Locate the cell with the specified text and output its (x, y) center coordinate. 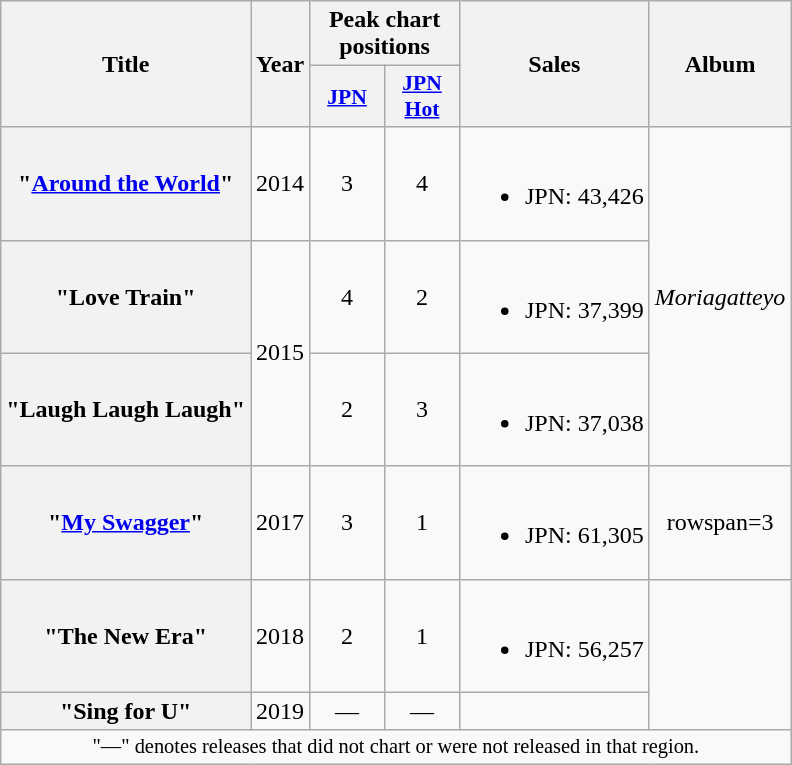
JPN (348, 96)
2019 (280, 711)
Peak chart positions (385, 34)
Album (720, 64)
2017 (280, 522)
JPN: 43,426 (554, 184)
JPN: 61,305 (554, 522)
2015 (280, 353)
"My Swagger" (126, 522)
"Sing for U" (126, 711)
Year (280, 64)
Title (126, 64)
JPN: 56,257 (554, 636)
2018 (280, 636)
rowspan=3 (720, 522)
"Laugh Laugh Laugh" (126, 410)
Sales (554, 64)
"Around the World" (126, 184)
"The New Era" (126, 636)
"—" denotes releases that did not chart or were not released in that region. (396, 747)
"Love Train" (126, 296)
JPN: 37,399 (554, 296)
JPNHot (422, 96)
JPN: 37,038 (554, 410)
Moriagatteyo (720, 296)
2014 (280, 184)
